Return the [x, y] coordinate for the center point of the cell that contains the specified text.  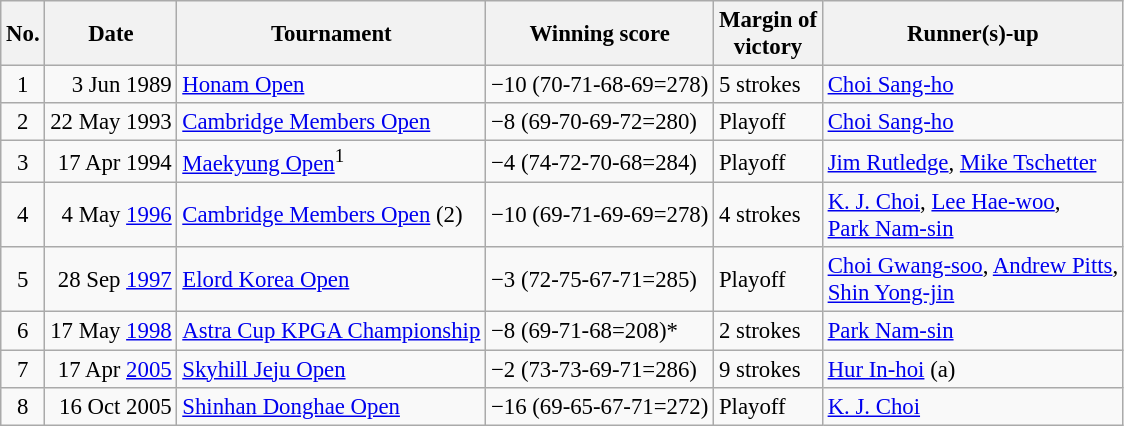
3 [23, 162]
1 [23, 85]
K. J. Choi, Lee Hae-woo, Park Nam-sin [972, 216]
4 [23, 216]
Maekyung Open1 [332, 162]
4 May 1996 [111, 216]
Cambridge Members Open [332, 122]
No. [23, 34]
Date [111, 34]
Runner(s)-up [972, 34]
4 strokes [768, 216]
Elord Korea Open [332, 280]
6 [23, 331]
16 Oct 2005 [111, 406]
Choi Gwang-soo, Andrew Pitts, Shin Yong-jin [972, 280]
2 [23, 122]
17 May 1998 [111, 331]
Cambridge Members Open (2) [332, 216]
−10 (69-71-69-69=278) [600, 216]
Astra Cup KPGA Championship [332, 331]
2 strokes [768, 331]
28 Sep 1997 [111, 280]
−8 (69-70-69-72=280) [600, 122]
−2 (73-73-69-71=286) [600, 369]
−3 (72-75-67-71=285) [600, 280]
5 strokes [768, 85]
Margin ofvictory [768, 34]
5 [23, 280]
−16 (69-65-67-71=272) [600, 406]
Park Nam-sin [972, 331]
7 [23, 369]
3 Jun 1989 [111, 85]
Jim Rutledge, Mike Tschetter [972, 162]
−4 (74-72-70-68=284) [600, 162]
K. J. Choi [972, 406]
Skyhill Jeju Open [332, 369]
−10 (70-71-68-69=278) [600, 85]
8 [23, 406]
Honam Open [332, 85]
Winning score [600, 34]
Shinhan Donghae Open [332, 406]
9 strokes [768, 369]
−8 (69-71-68=208)* [600, 331]
Hur In-hoi (a) [972, 369]
17 Apr 1994 [111, 162]
Tournament [332, 34]
17 Apr 2005 [111, 369]
22 May 1993 [111, 122]
